For the text-containing cell, return its midpoint in [x, y] coordinate format. 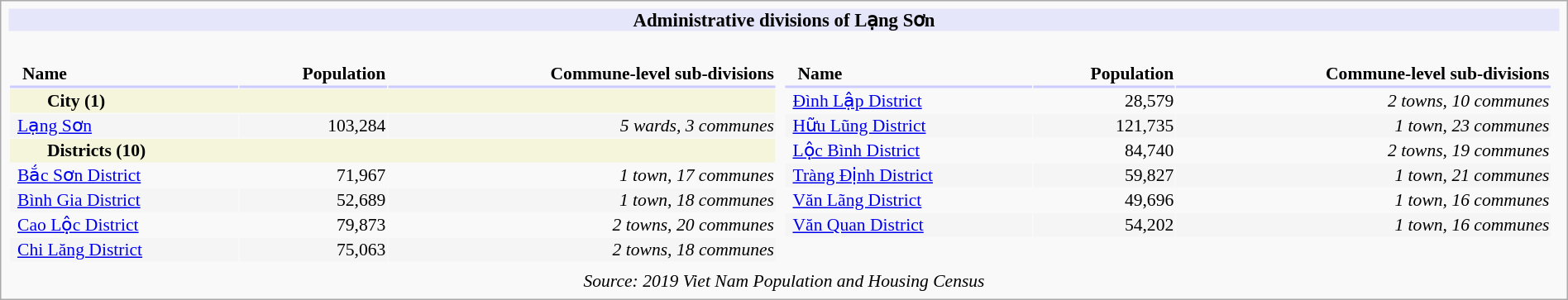
2 towns, 19 communes [1363, 150]
52,689 [313, 200]
Cao Lộc District [124, 225]
84,740 [1104, 150]
1 town, 23 communes [1363, 126]
Văn Lãng District [909, 200]
Lộc Bình District [909, 150]
Source: 2019 Viet Nam Population and Housing Census [784, 281]
Bắc Sơn District [124, 175]
28,579 [1104, 101]
Tràng Định District [909, 175]
City (1) [393, 101]
Districts (10) [393, 150]
1 town, 18 communes [581, 200]
75,063 [313, 250]
59,827 [1104, 175]
2 towns, 20 communes [581, 225]
2 towns, 18 communes [581, 250]
71,967 [313, 175]
49,696 [1104, 200]
Administrative divisions of Lạng Sơn [784, 20]
54,202 [1104, 225]
121,735 [1104, 126]
79,873 [313, 225]
1 town, 17 communes [581, 175]
5 wards, 3 communes [581, 126]
1 town, 21 communes [1363, 175]
Chi Lăng District [124, 250]
Hữu Lũng District [909, 126]
2 towns, 10 communes [1363, 101]
Văn Quan District [909, 225]
Bình Gia District [124, 200]
Đình Lập District [909, 101]
Lạng Sơn [124, 126]
103,284 [313, 126]
